Find where the given text appears and provide that cell's center as (X, Y) coordinate. 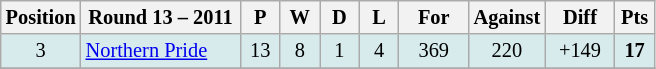
8 (300, 51)
Northern Pride (161, 51)
220 (508, 51)
Pts (635, 17)
369 (434, 51)
3 (41, 51)
13 (260, 51)
+149 (580, 51)
4 (379, 51)
D (340, 17)
Diff (580, 17)
P (260, 17)
L (379, 17)
1 (340, 51)
For (434, 17)
Position (41, 17)
Round 13 – 2011 (161, 17)
W (300, 17)
Against (508, 17)
17 (635, 51)
